Detect which cell encompasses the target text, then output its [x, y] center coordinate. 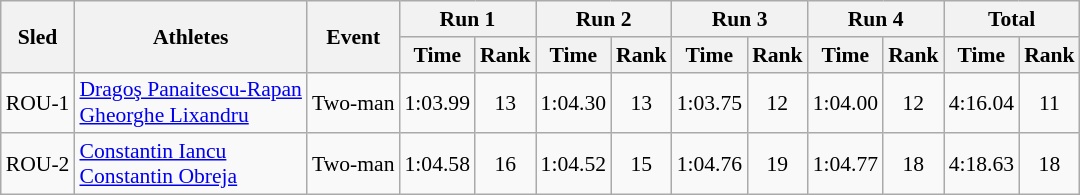
15 [642, 164]
Sled [38, 36]
1:04.77 [846, 164]
1:03.99 [438, 102]
11 [1050, 102]
Run 4 [876, 19]
Total [1012, 19]
Run 3 [740, 19]
4:18.63 [982, 164]
1:03.75 [710, 102]
Event [354, 36]
1:04.52 [574, 164]
ROU-1 [38, 102]
Athletes [190, 36]
1:04.30 [574, 102]
19 [778, 164]
Run 2 [604, 19]
16 [506, 164]
1:04.58 [438, 164]
ROU-2 [38, 164]
1:04.00 [846, 102]
Constantin IancuConstantin Obreja [190, 164]
1:04.76 [710, 164]
Dragoş Panaitescu-RapanGheorghe Lixandru [190, 102]
4:16.04 [982, 102]
Run 1 [468, 19]
